Capture the cell that displays the provided text and extract its [x, y] central coordinate. 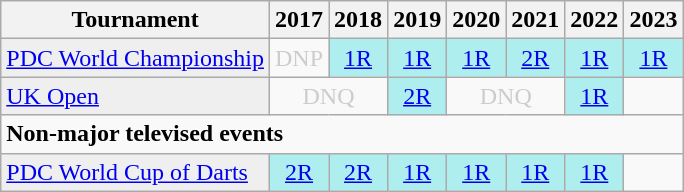
2022 [594, 20]
DNP [298, 58]
2018 [358, 20]
2021 [536, 20]
2023 [654, 20]
Non-major televised events [342, 134]
PDC World Cup of Darts [136, 172]
Tournament [136, 20]
2020 [476, 20]
PDC World Championship [136, 58]
2019 [418, 20]
2017 [298, 20]
UK Open [136, 96]
